Find where the given text appears and provide that cell's center as [X, Y] coordinate. 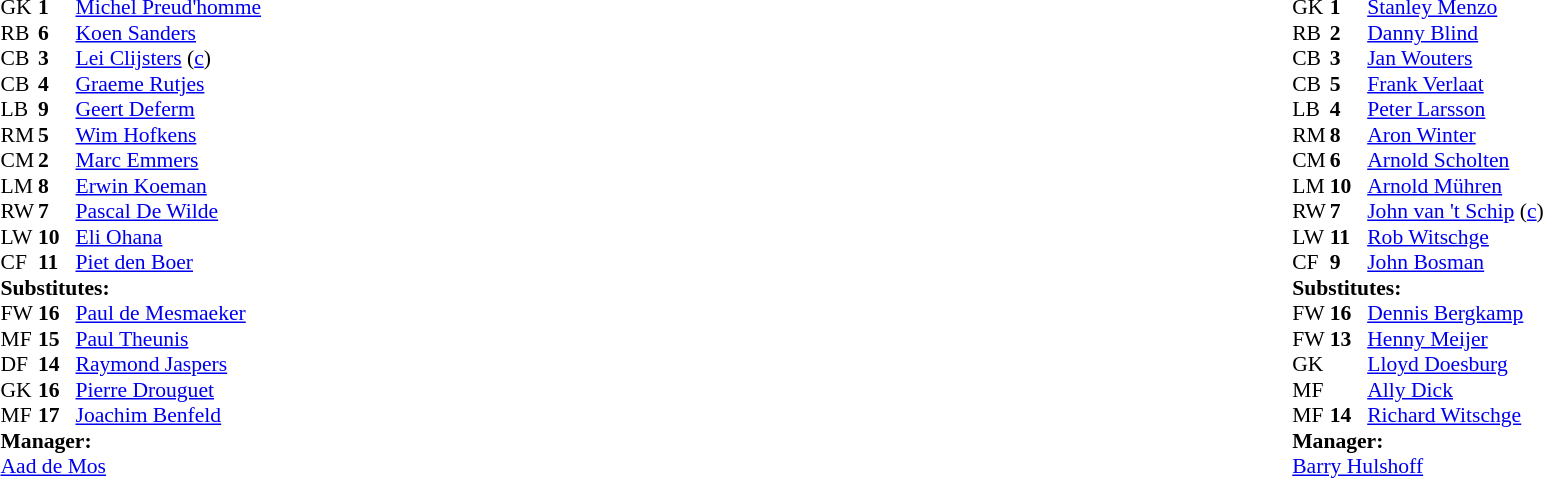
Paul Theunis [169, 339]
Marc Emmers [169, 161]
Eli Ohana [169, 237]
Joachim Benfeld [169, 415]
13 [1349, 339]
Wim Hofkens [169, 135]
15 [57, 339]
Manager: [130, 441]
Koen Sanders [169, 33]
Piet den Boer [169, 263]
Geert Deferm [169, 109]
Substitutes: [130, 288]
Erwin Koeman [169, 186]
Paul de Mesmaeker [169, 313]
Lei Clijsters (c) [169, 59]
DF [19, 365]
Pascal De Wilde [169, 211]
Graeme Rutjes [169, 84]
17 [57, 415]
Raymond Jaspers [169, 365]
Pierre Drouguet [169, 390]
